Identify which cell holds the provided text, then report its [X, Y] central coordinate. 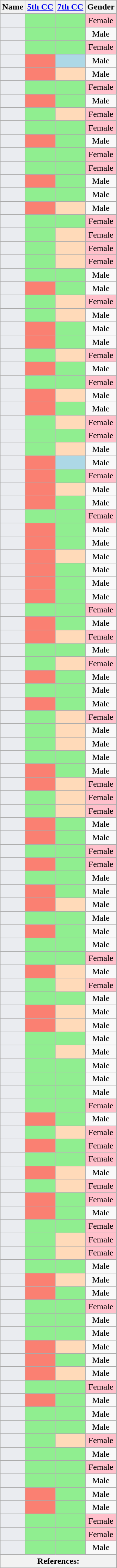
References: [58, 1561]
7th CC [70, 7]
Gender [101, 7]
Name [13, 7]
5th CC [40, 7]
